Output the [X, Y] coordinate of the center of the cell containing the given text.  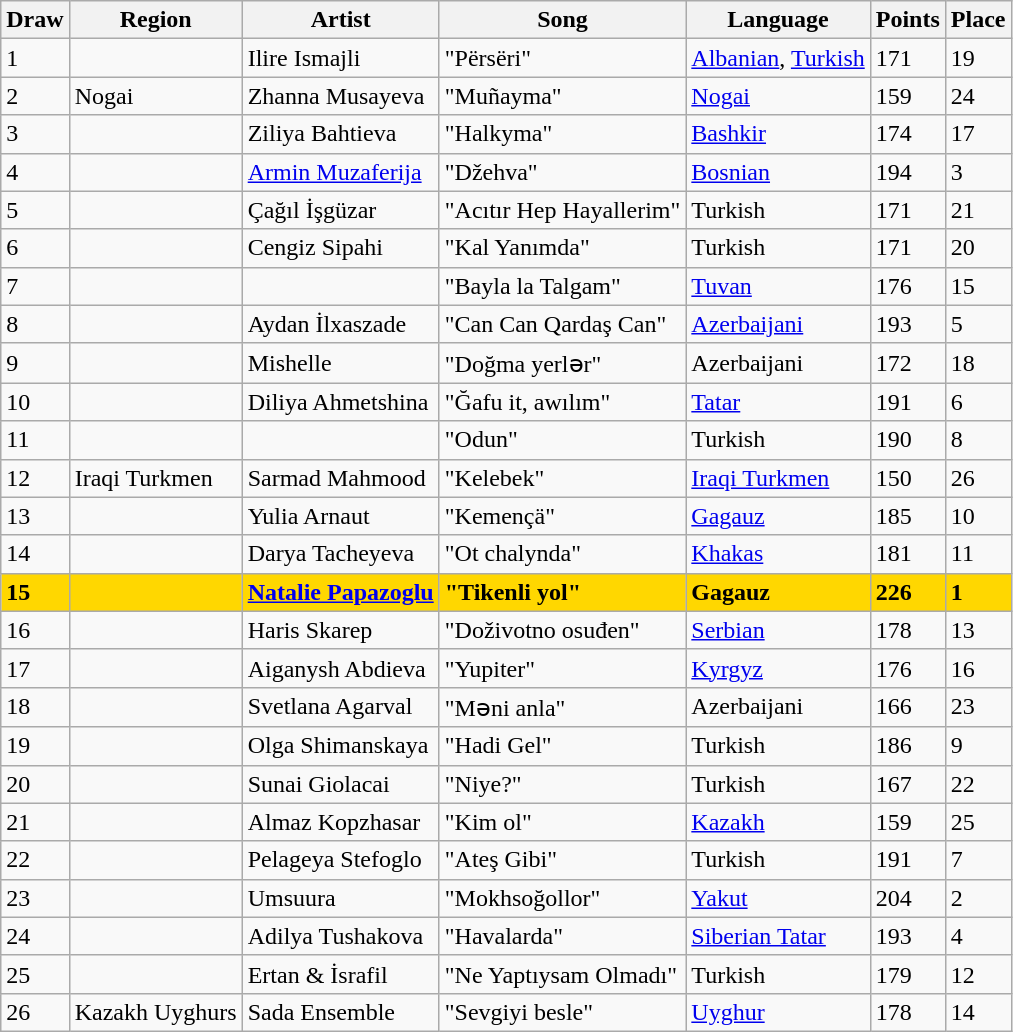
Sada Ensemble [340, 1012]
Olga Shimanskaya [340, 746]
179 [908, 974]
Cengiz Sipahi [340, 248]
Darya Tacheyeva [340, 554]
"Havalarda" [562, 936]
Aydan İlxaszade [340, 324]
181 [908, 554]
"Kal Yanımda" [562, 248]
"Odun" [562, 440]
Serbian [778, 630]
Khakas [778, 554]
166 [908, 707]
190 [908, 440]
Çağıl İşgüzar [340, 210]
"Yupiter" [562, 668]
Ziliya Bahtieva [340, 134]
"Halkyma" [562, 134]
Artist [340, 20]
"Acıtır Hep Hayallerim" [562, 210]
"Bayla la Talgam" [562, 286]
167 [908, 784]
Albanian, Turkish [778, 58]
Ertan & İsrafil [340, 974]
Umsuura [340, 898]
Points [908, 20]
186 [908, 746]
Siberian Tatar [778, 936]
Ilire Ismajli [340, 58]
174 [908, 134]
Armin Muzaferija [340, 172]
"Kim ol" [562, 822]
Draw [35, 20]
"Tikenli yol" [562, 592]
Yakut [778, 898]
Haris Skarep [340, 630]
Almaz Kopzhasar [340, 822]
"Sevgiyi besle" [562, 1012]
Sunai Giolacai [340, 784]
Svetlana Agarval [340, 707]
"Ğafu it, awılım" [562, 402]
226 [908, 592]
"Can Can Qardaş Can" [562, 324]
"Məni anla" [562, 707]
Region [156, 20]
204 [908, 898]
Bashkir [778, 134]
Pelageya Stefoglo [340, 860]
Sarmad Mahmood [340, 478]
Bosnian [778, 172]
Diliya Ahmetshina [340, 402]
150 [908, 478]
"Ateş Gibi" [562, 860]
"Përsëri" [562, 58]
"Doğma yerlər" [562, 363]
Kyrgyz [778, 668]
"Niye?" [562, 784]
Yulia Arnaut [340, 516]
"Ot chalynda" [562, 554]
"Muñayma" [562, 96]
Kazakh [778, 822]
"Hadi Gel" [562, 746]
Natalie Papazoglu [340, 592]
Tatar [778, 402]
Mishelle [340, 363]
"Kemençä" [562, 516]
Uyghur [778, 1012]
Language [778, 20]
Aiganysh Abdieva [340, 668]
185 [908, 516]
Tuvan [778, 286]
Song [562, 20]
Kazakh Uyghurs [156, 1012]
"Kelebek" [562, 478]
194 [908, 172]
"Ne Yaptıysam Olmadı" [562, 974]
Place [978, 20]
Adilya Tushakova [340, 936]
Zhanna Musayeva [340, 96]
"Doživotno osuđen" [562, 630]
"Mokhsoğollor" [562, 898]
"Džehva" [562, 172]
172 [908, 363]
